Scan for the cell matching the given text and deliver its (x, y) coordinate at center. 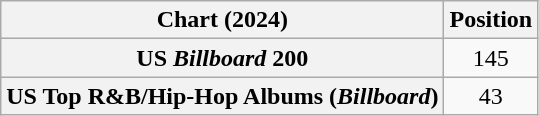
145 (491, 58)
US Billboard 200 (222, 58)
US Top R&B/Hip-Hop Albums (Billboard) (222, 96)
43 (491, 96)
Chart (2024) (222, 20)
Position (491, 20)
